Return (x, y) of the center of cell containing provided text 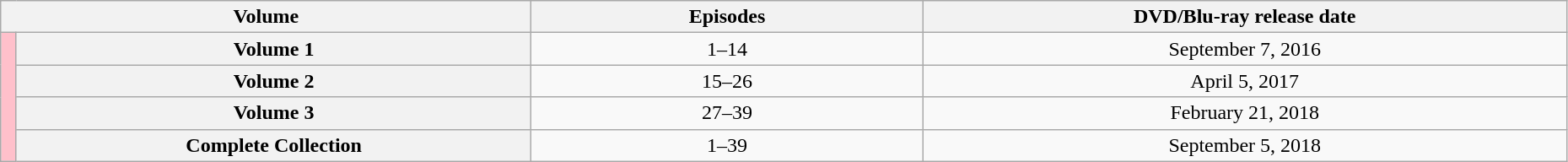
1–39 (727, 145)
Volume (267, 17)
September 7, 2016 (1245, 49)
February 21, 2018 (1245, 113)
Volume 1 (273, 49)
27–39 (727, 113)
Volume 3 (273, 113)
Complete Collection (273, 145)
15–26 (727, 81)
April 5, 2017 (1245, 81)
Volume 2 (273, 81)
September 5, 2018 (1245, 145)
DVD/Blu-ray release date (1245, 17)
Episodes (727, 17)
1–14 (727, 49)
